From the cell containing the given text, extract its center point as (x, y) coordinate. 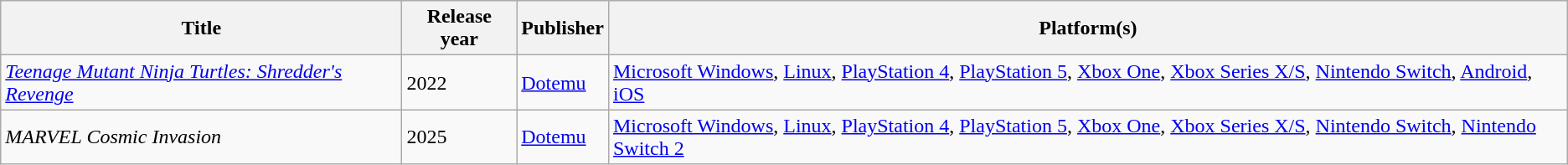
2022 (459, 82)
Teenage Mutant Ninja Turtles: Shredder's Revenge (201, 82)
Platform(s) (1087, 28)
Title (201, 28)
2025 (459, 137)
MARVEL Cosmic Invasion (201, 137)
Microsoft Windows, Linux, PlayStation 4, PlayStation 5, Xbox One, Xbox Series X/S, Nintendo Switch, Android, iOS (1087, 82)
Publisher (563, 28)
Microsoft Windows, Linux, PlayStation 4, PlayStation 5, Xbox One, Xbox Series X/S, Nintendo Switch, Nintendo Switch 2 (1087, 137)
Release year (459, 28)
